Pinpoint the cell where the given text exists, returning its [X, Y] midpoint coordinate. 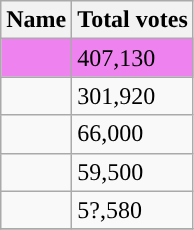
66,000 [133, 134]
407,130 [133, 58]
5?,580 [133, 210]
Total votes [133, 20]
59,500 [133, 172]
301,920 [133, 96]
Name [36, 20]
